Search for the cell housing the specified text and yield its [x, y] center coordinate. 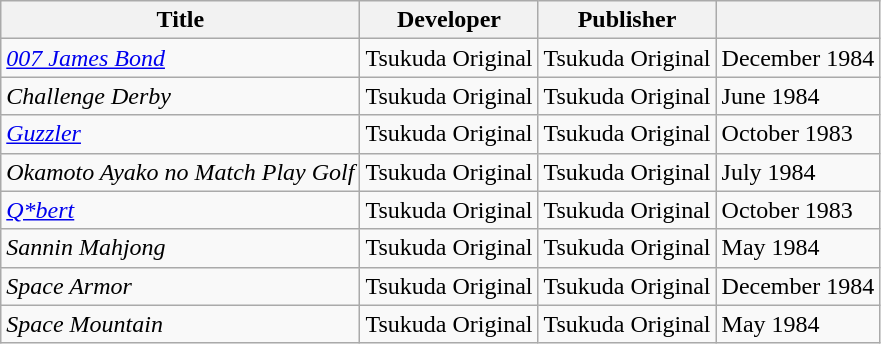
Publisher [627, 20]
Okamoto Ayako no Match Play Golf [180, 172]
007 James Bond [180, 58]
June 1984 [798, 96]
Q*bert [180, 210]
Developer [449, 20]
Space Mountain [180, 324]
Sannin Mahjong [180, 248]
July 1984 [798, 172]
Space Armor [180, 286]
Title [180, 20]
Challenge Derby [180, 96]
Guzzler [180, 134]
